Provide the [x, y] coordinate of the cell's center where the given text is located.  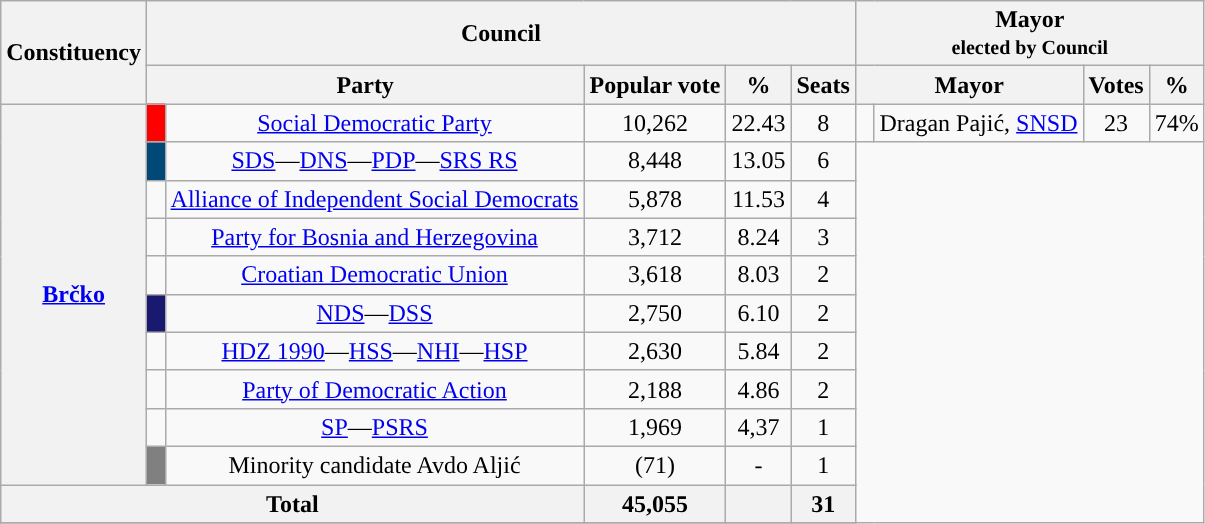
5,878 [655, 199]
45,055 [655, 503]
74% [1176, 123]
Alliance of Independent Social Democrats [374, 199]
Party of Democratic Action [374, 389]
8.24 [758, 237]
Croatian Democratic Union [374, 275]
10,262 [655, 123]
2,630 [655, 351]
2,188 [655, 389]
8,448 [655, 161]
Total [292, 503]
Seats [823, 85]
SDS—DNS—PDP—SRS RS [374, 161]
3,618 [655, 275]
Social Democratic Party [374, 123]
HDZ 1990—HSS—NHI—HSP [374, 351]
13.05 [758, 161]
4.86 [758, 389]
SP—PSRS [374, 427]
5.84 [758, 351]
3,712 [655, 237]
Brčko [74, 294]
4,37 [758, 427]
3 [823, 237]
8 [823, 123]
6 [823, 161]
Council [500, 34]
23 [1116, 123]
2,750 [655, 313]
31 [823, 503]
4 [823, 199]
Popular vote [655, 85]
Votes [1116, 85]
Party for Bosnia and Herzegovina [374, 237]
(71) [655, 465]
1,969 [655, 427]
22.43 [758, 123]
- [758, 465]
Constituency [74, 52]
Party [364, 85]
11.53 [758, 199]
NDS—DSS [374, 313]
Mayor [969, 85]
Dragan Pajić, SNSD [978, 123]
6.10 [758, 313]
8.03 [758, 275]
Mayorelected by Council [1030, 34]
Minority candidate Avdo Aljić [374, 465]
